Identify which cell holds the provided text, then report its [x, y] central coordinate. 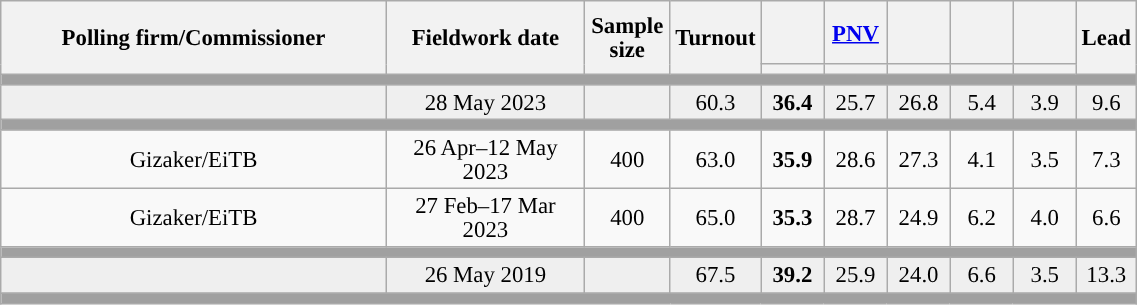
28.7 [856, 218]
4.1 [982, 160]
Lead [1106, 38]
Polling firm/Commissioner [194, 38]
9.6 [1106, 102]
Sample size [627, 38]
35.3 [792, 218]
3.9 [1044, 102]
25.9 [856, 276]
13.3 [1106, 276]
35.9 [792, 160]
Fieldwork date [485, 38]
65.0 [716, 218]
7.3 [1106, 160]
27.3 [918, 160]
24.0 [918, 276]
5.4 [982, 102]
26 May 2019 [485, 276]
67.5 [716, 276]
27 Feb–17 Mar 2023 [485, 218]
6.2 [982, 218]
36.4 [792, 102]
39.2 [792, 276]
28.6 [856, 160]
60.3 [716, 102]
63.0 [716, 160]
28 May 2023 [485, 102]
26.8 [918, 102]
PNV [856, 32]
24.9 [918, 218]
Turnout [716, 38]
25.7 [856, 102]
4.0 [1044, 218]
26 Apr–12 May 2023 [485, 160]
